Extract the [x, y] coordinate from the center of the cell holding the provided text.  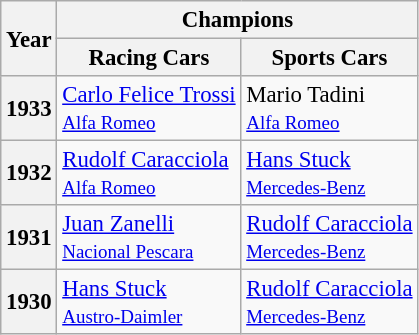
Racing Cars [149, 58]
1930 [29, 302]
1932 [29, 174]
1933 [29, 108]
Rudolf CaracciolaAlfa Romeo [149, 174]
Carlo Felice TrossiAlfa Romeo [149, 108]
Sports Cars [330, 58]
Mario TadiniAlfa Romeo [330, 108]
Juan ZanelliNacional Pescara [149, 238]
Year [29, 38]
Champions [238, 20]
Hans StuckAustro-Daimler [149, 302]
Hans StuckMercedes-Benz [330, 174]
1931 [29, 238]
